Identify which cell holds the provided text, then report its [x, y] central coordinate. 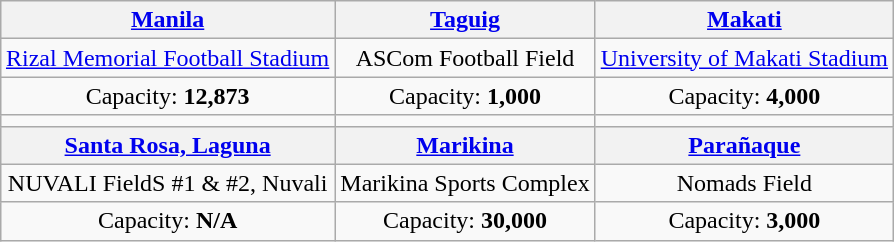
Capacity: N/A [167, 221]
University of Makati Stadium [744, 58]
Santa Rosa, Laguna [167, 145]
Parañaque [744, 145]
Capacity: 12,873 [167, 96]
Marikina [465, 145]
Makati [744, 20]
Capacity: 4,000 [744, 96]
Nomads Field [744, 183]
Marikina Sports Complex [465, 183]
Manila [167, 20]
Rizal Memorial Football Stadium [167, 58]
ASCom Football Field [465, 58]
Capacity: 30,000 [465, 221]
NUVALI FieldS #1 & #2, Nuvali [167, 183]
Capacity: 1,000 [465, 96]
Capacity: 3,000 [744, 221]
Taguig [465, 20]
